From the cell containing the given text, extract its center point as [x, y] coordinate. 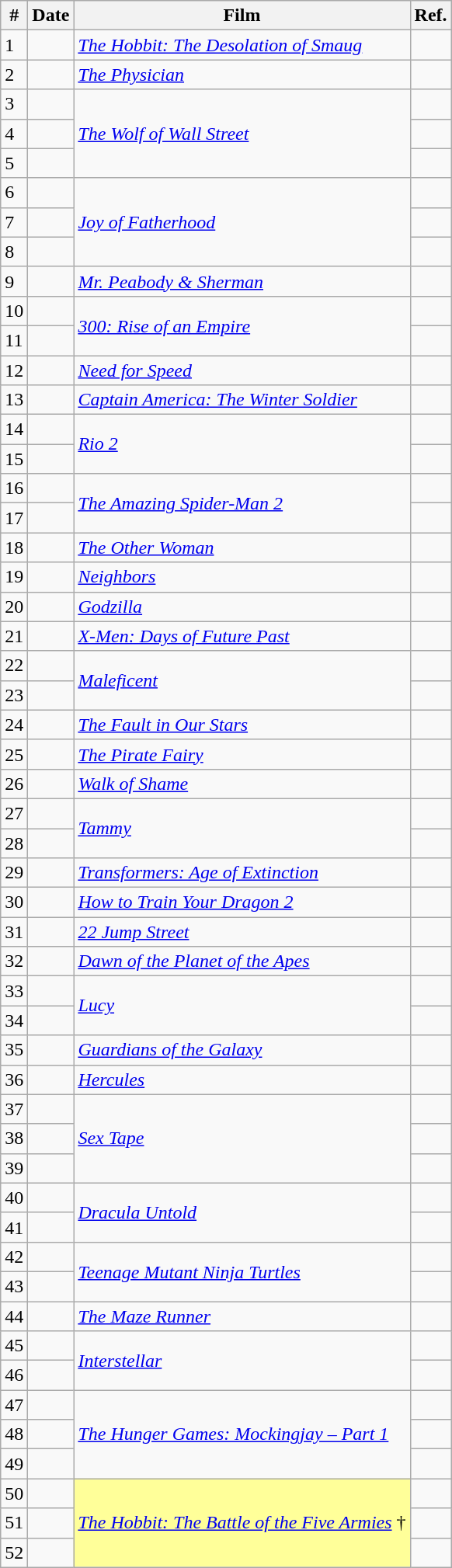
Hercules [242, 1080]
15 [14, 459]
The Hobbit: The Battle of the Five Armies † [242, 1523]
Godzilla [242, 607]
300: Rise of an Empire [242, 325]
24 [14, 725]
13 [14, 400]
35 [14, 1050]
11 [14, 340]
9 [14, 281]
The Hunger Games: Mockingjay – Part 1 [242, 1434]
25 [14, 754]
Dracula Untold [242, 1212]
43 [14, 1286]
Interstellar [242, 1361]
22 Jump Street [242, 932]
39 [14, 1168]
Need for Speed [242, 370]
30 [14, 902]
Rio 2 [242, 444]
22 [14, 666]
Date [51, 16]
Lucy [242, 1006]
2 [14, 75]
36 [14, 1080]
40 [14, 1198]
44 [14, 1316]
23 [14, 695]
49 [14, 1464]
6 [14, 193]
The Physician [242, 75]
Sex Tape [242, 1139]
Neighbors [242, 577]
47 [14, 1405]
19 [14, 577]
46 [14, 1375]
45 [14, 1346]
Joy of Fatherhood [242, 222]
Teenage Mutant Ninja Turtles [242, 1271]
33 [14, 991]
12 [14, 370]
32 [14, 961]
21 [14, 636]
Maleficent [242, 680]
Mr. Peabody & Sherman [242, 281]
The Wolf of Wall Street [242, 134]
The Amazing Spider-Man 2 [242, 503]
26 [14, 784]
Captain America: The Winter Soldier [242, 400]
The Other Woman [242, 548]
X-Men: Days of Future Past [242, 636]
4 [14, 134]
The Pirate Fairy [242, 754]
27 [14, 813]
37 [14, 1109]
5 [14, 163]
The Hobbit: The Desolation of Smaug [242, 45]
Dawn of the Planet of the Apes [242, 961]
29 [14, 873]
Ref. [430, 16]
Film [242, 16]
16 [14, 488]
18 [14, 548]
28 [14, 843]
7 [14, 222]
10 [14, 311]
The Maze Runner [242, 1316]
31 [14, 932]
51 [14, 1523]
Transformers: Age of Extinction [242, 873]
Walk of Shame [242, 784]
42 [14, 1257]
1 [14, 45]
20 [14, 607]
How to Train Your Dragon 2 [242, 902]
The Fault in Our Stars [242, 725]
3 [14, 104]
Tammy [242, 828]
8 [14, 252]
34 [14, 1020]
# [14, 16]
38 [14, 1139]
50 [14, 1493]
41 [14, 1227]
14 [14, 429]
Guardians of the Galaxy [242, 1050]
52 [14, 1552]
17 [14, 518]
48 [14, 1434]
